Output the [x, y] coordinate of the center of the cell containing the given text.  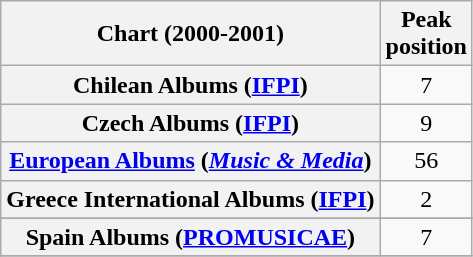
Spain Albums (PROMUSICAE) [190, 237]
Peakposition [426, 34]
2 [426, 199]
Greece International Albums (IFPI) [190, 199]
Czech Albums (IFPI) [190, 123]
56 [426, 161]
Chart (2000-2001) [190, 34]
Chilean Albums (IFPI) [190, 85]
9 [426, 123]
European Albums (Music & Media) [190, 161]
